Return [X, Y] of the center of cell containing provided text 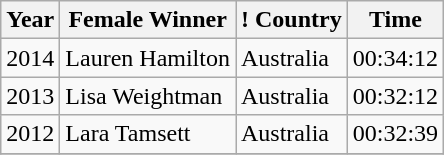
Lara Tamsett [148, 134]
2013 [30, 96]
2014 [30, 58]
2012 [30, 134]
00:32:12 [395, 96]
Lisa Weightman [148, 96]
Year [30, 20]
! Country [292, 20]
Female Winner [148, 20]
00:32:39 [395, 134]
Lauren Hamilton [148, 58]
00:34:12 [395, 58]
Time [395, 20]
